Detect which cell encompasses the target text, then output its (x, y) center coordinate. 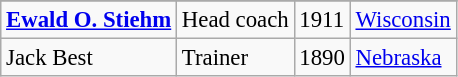
Nebraska (403, 58)
1890 (322, 58)
Trainer (236, 58)
Wisconsin (403, 20)
Head coach (236, 20)
Ewald O. Stiehm (89, 20)
1911 (322, 20)
Jack Best (89, 58)
